Extract the [X, Y] coordinate from the center of the cell holding the provided text.  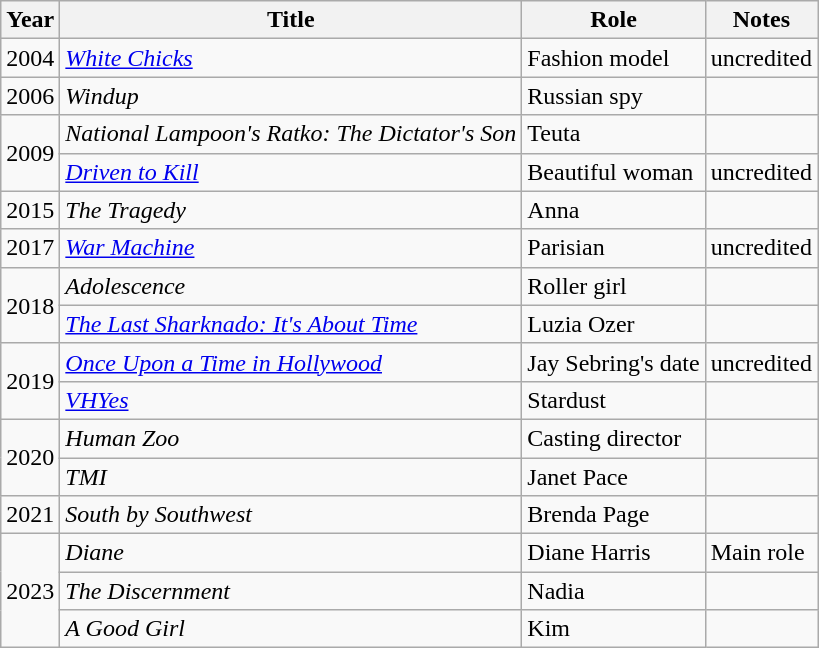
Notes [761, 20]
Main role [761, 553]
South by Southwest [291, 515]
White Chicks [291, 58]
TMI [291, 477]
2023 [30, 591]
Parisian [614, 248]
Stardust [614, 400]
Adolescence [291, 286]
Luzia Ozer [614, 324]
A Good Girl [291, 629]
2004 [30, 58]
Beautiful woman [614, 172]
Human Zoo [291, 438]
Fashion model [614, 58]
2020 [30, 457]
Anna [614, 210]
2018 [30, 305]
Diane [291, 553]
Once Upon a Time in Hollywood [291, 362]
The Discernment [291, 591]
The Last Sharknado: It's About Time [291, 324]
Jay Sebring's date [614, 362]
Kim [614, 629]
2017 [30, 248]
Russian spy [614, 96]
2019 [30, 381]
Nadia [614, 591]
Windup [291, 96]
Diane Harris [614, 553]
The Tragedy [291, 210]
Teuta [614, 134]
Brenda Page [614, 515]
National Lampoon's Ratko: The Dictator's Son [291, 134]
Driven to Kill [291, 172]
2021 [30, 515]
War Machine [291, 248]
Casting director [614, 438]
VHYes [291, 400]
2015 [30, 210]
Year [30, 20]
2009 [30, 153]
Janet Pace [614, 477]
Roller girl [614, 286]
2006 [30, 96]
Role [614, 20]
Title [291, 20]
